Return the [x, y] coordinate for the center point of the cell that contains the specified text.  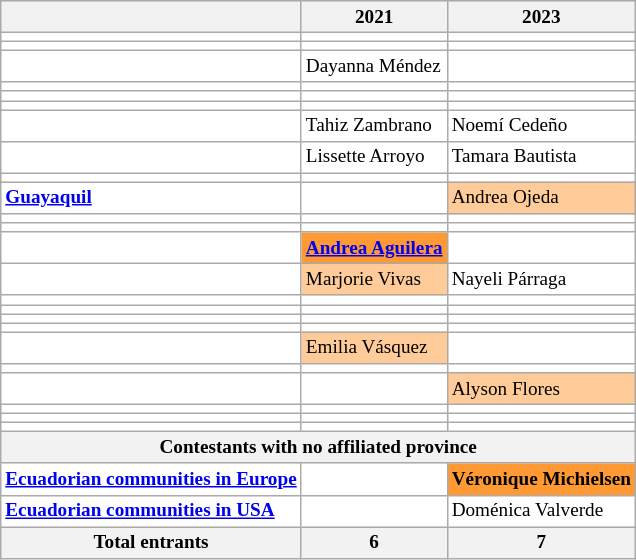
Alyson Flores [541, 389]
7 [541, 543]
Guayaquil [151, 198]
Ecuadorian communities in Europe [151, 479]
Nayeli Párraga [541, 280]
Véronique Michielsen [541, 479]
Andrea Ojeda [541, 198]
6 [374, 543]
2023 [541, 17]
Total entrants [151, 543]
Dayanna Méndez [374, 67]
Ecuadorian communities in USA [151, 511]
Marjorie Vivas [374, 280]
Lissette Arroyo [374, 157]
Doménica Valverde [541, 511]
Contestants with no affiliated province [318, 448]
Emilia Vásquez [374, 348]
Tamara Bautista [541, 157]
Andrea Aguilera [374, 248]
2021 [374, 17]
Noemí Cedeño [541, 126]
Tahiz Zambrano [374, 126]
